Extract the (x, y) coordinate from the center of the cell holding the provided text.  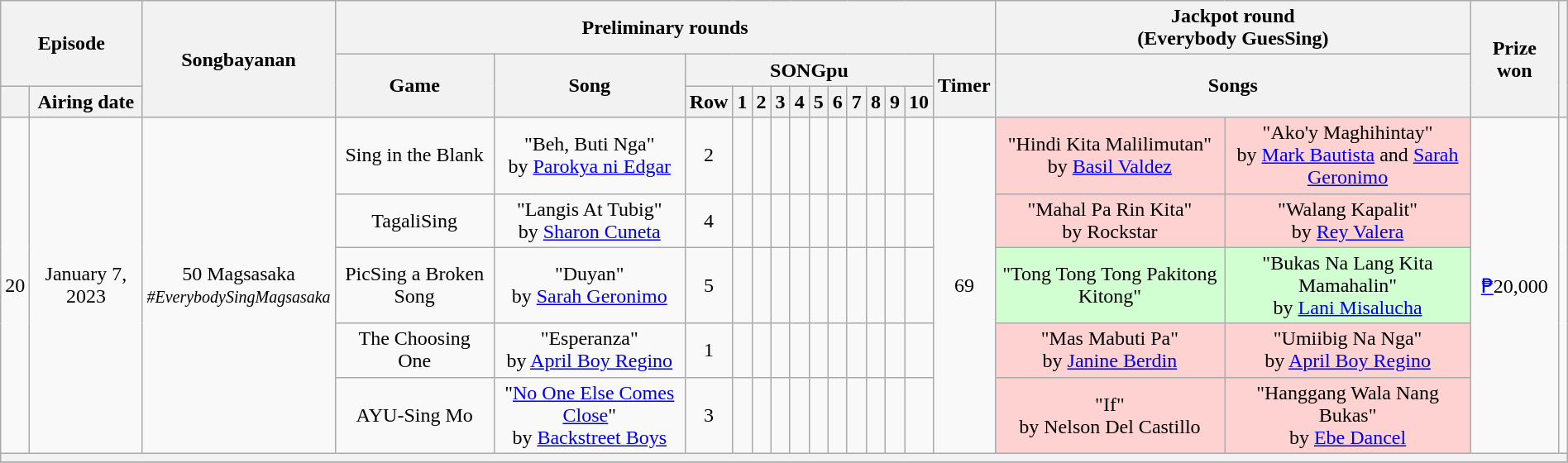
Prize won (1515, 60)
8 (875, 102)
"Tong Tong Tong Pakitong Kitong" (1110, 285)
"Beh, Buti Nga"by Parokya ni Edgar (589, 155)
Preliminary rounds (665, 28)
"Ako'y Maghihintay"by Mark Bautista and Sarah Geronimo (1348, 155)
69 (964, 285)
"Hindi Kita Malilimutan"by Basil Valdez (1110, 155)
Row (709, 102)
"No One Else Comes Close"by Backstreet Boys (589, 415)
50 Magsasaka#EverybodySingMagsasaka (238, 285)
"Umiibig Na Nga"by April Boy Regino (1348, 351)
AYU-Sing Mo (414, 415)
Jackpot round(Everybody GuesSing) (1232, 28)
"Mas Mabuti Pa"by Janine Berdin (1110, 351)
6 (837, 102)
"If"by Nelson Del Castillo (1110, 415)
7 (857, 102)
₱20,000 (1515, 285)
"Langis At Tubig"by Sharon Cuneta (589, 220)
20 (15, 285)
January 7, 2023 (86, 285)
Game (414, 86)
Airing date (86, 102)
TagaliSing (414, 220)
Timer (964, 86)
Sing in the Blank (414, 155)
PicSing a Broken Song (414, 285)
SONGpu (809, 70)
Song (589, 86)
"Bukas Na Lang Kita Mamahalin"by Lani Misalucha (1348, 285)
Songbayanan (238, 60)
The Choosing One (414, 351)
"Esperanza"by April Boy Regino (589, 351)
"Hanggang Wala Nang Bukas"by Ebe Dancel (1348, 415)
"Mahal Pa Rin Kita"by Rockstar (1110, 220)
"Walang Kapalit"by Rey Valera (1348, 220)
9 (895, 102)
10 (920, 102)
Songs (1232, 86)
"Duyan"by Sarah Geronimo (589, 285)
Episode (71, 43)
